Pinpoint the cell where the given text exists, returning its (X, Y) midpoint coordinate. 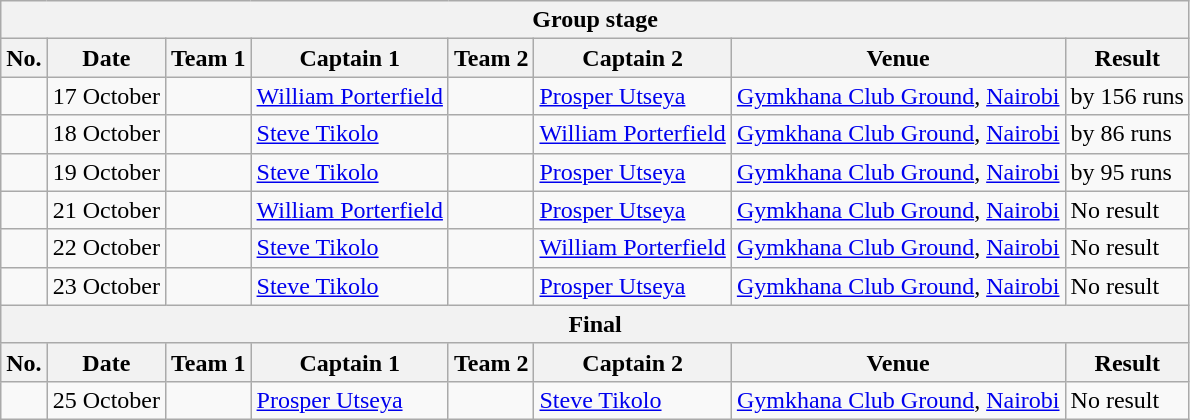
by 86 runs (1127, 134)
25 October (106, 400)
21 October (106, 210)
19 October (106, 172)
23 October (106, 286)
by 156 runs (1127, 96)
Group stage (596, 20)
by 95 runs (1127, 172)
18 October (106, 134)
17 October (106, 96)
22 October (106, 248)
Final (596, 324)
